Find where the given text appears and provide that cell's center as (X, Y) coordinate. 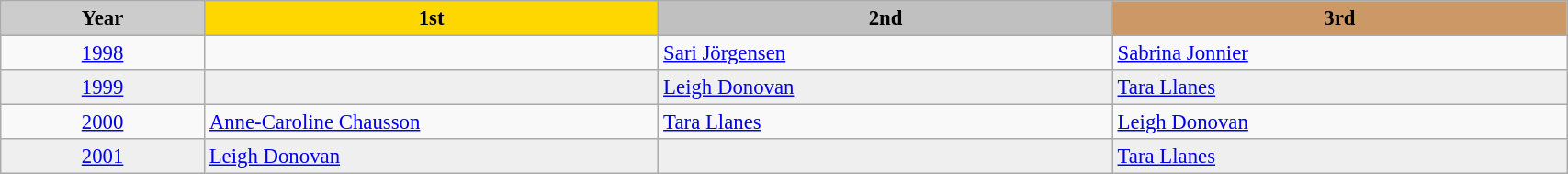
2000 (103, 122)
2001 (103, 157)
Sabrina Jonnier (1339, 53)
Anne-Caroline Chausson (431, 122)
Sari Jörgensen (886, 53)
1st (431, 18)
1998 (103, 53)
3rd (1339, 18)
1999 (103, 87)
Year (103, 18)
2nd (886, 18)
